Determine the [x, y] coordinate at the center of the cell enclosing the given text.  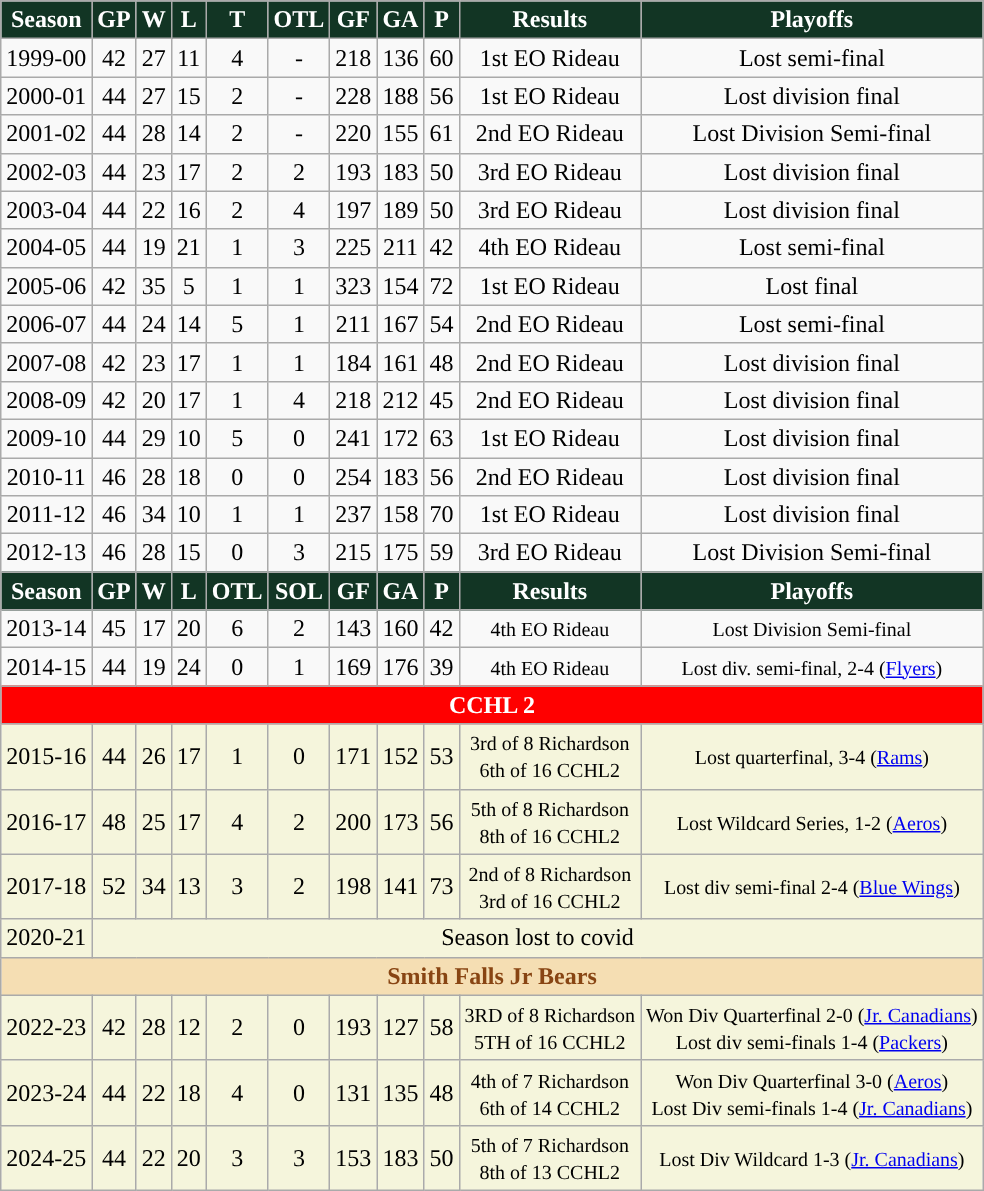
241 [354, 438]
2005-06 [46, 286]
16 [188, 210]
200 [354, 822]
2007-08 [46, 362]
2nd of 8 Richardson3rd of 16 CCHL2 [550, 886]
35 [154, 286]
60 [442, 58]
58 [442, 1028]
Lost final [812, 286]
215 [354, 553]
2009-10 [46, 438]
153 [354, 1158]
54 [442, 324]
154 [400, 286]
169 [354, 667]
158 [400, 515]
184 [354, 362]
127 [400, 1028]
160 [400, 629]
CCHL 2 [492, 705]
39 [442, 667]
Lost div. semi-final, 2-4 (Flyers) [812, 667]
2014-15 [46, 667]
73 [442, 886]
4th of 7 Richardson6th of 14 CCHL2 [550, 1092]
171 [354, 756]
72 [442, 286]
2000-01 [46, 96]
2022-23 [46, 1028]
143 [354, 629]
161 [400, 362]
2002-03 [46, 172]
2017-18 [46, 886]
141 [400, 886]
Won Div Quarterfinal 2-0 (Jr. Canadians)Lost div semi-finals 1-4 (Packers) [812, 1028]
61 [442, 134]
2001-02 [46, 134]
13 [188, 886]
188 [400, 96]
Lost div semi-final 2-4 (Blue Wings) [812, 886]
Lost quarterfinal, 3-4 (Rams) [812, 756]
12 [188, 1028]
59 [442, 553]
1999-00 [46, 58]
225 [354, 248]
2011-12 [46, 515]
2006-07 [46, 324]
172 [400, 438]
3RD of 8 Richardson5TH of 16 CCHL2 [550, 1028]
167 [400, 324]
25 [154, 822]
Lost Div Wildcard 1-3 (Jr. Canadians) [812, 1158]
155 [400, 134]
5th of 8 Richardson8th of 16 CCHL2 [550, 822]
2010-11 [46, 477]
212 [400, 400]
SOL [299, 591]
Lost Wildcard Series, 1-2 (Aeros) [812, 822]
2016-17 [46, 822]
198 [354, 886]
254 [354, 477]
2020-21 [46, 938]
175 [400, 553]
228 [354, 96]
2008-09 [46, 400]
323 [354, 286]
220 [354, 134]
2012-13 [46, 553]
189 [400, 210]
63 [442, 438]
152 [400, 756]
2023-24 [46, 1092]
Season lost to covid [538, 938]
136 [400, 58]
Won Div Quarterfinal 3-0 (Aeros)Lost Div semi-finals 1-4 (Jr. Canadians) [812, 1092]
2015-16 [46, 756]
53 [442, 756]
29 [154, 438]
176 [400, 667]
T [237, 20]
70 [442, 515]
52 [114, 886]
135 [400, 1092]
131 [354, 1092]
2003-04 [46, 210]
2004-05 [46, 248]
197 [354, 210]
26 [154, 756]
6 [237, 629]
173 [400, 822]
2013-14 [46, 629]
237 [354, 515]
3rd of 8 Richardson6th of 16 CCHL2 [550, 756]
21 [188, 248]
5th of 7 Richardson8th of 13 CCHL2 [550, 1158]
2024-25 [46, 1158]
11 [188, 58]
Smith Falls Jr Bears [492, 976]
